From the cell containing the given text, extract its center point as (x, y) coordinate. 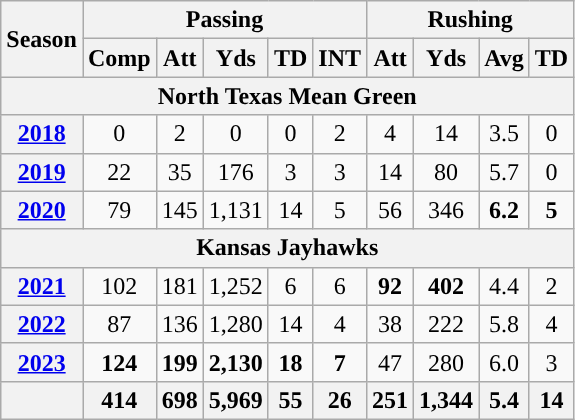
124 (119, 362)
251 (390, 400)
18 (290, 362)
38 (390, 324)
4.4 (504, 286)
176 (236, 172)
2023 (42, 362)
87 (119, 324)
7 (340, 362)
35 (180, 172)
22 (119, 172)
56 (390, 210)
2021 (42, 286)
181 (180, 286)
Comp (119, 58)
3.5 (504, 134)
2018 (42, 134)
222 (446, 324)
5.7 (504, 172)
79 (119, 210)
Kansas Jayhawks (288, 248)
1,280 (236, 324)
2019 (42, 172)
102 (119, 286)
55 (290, 400)
INT (340, 58)
6.0 (504, 362)
Rushing (470, 20)
1,131 (236, 210)
North Texas Mean Green (288, 96)
5,969 (236, 400)
Passing (224, 20)
Avg (504, 58)
280 (446, 362)
6.2 (504, 210)
2020 (42, 210)
698 (180, 400)
145 (180, 210)
Season (42, 39)
92 (390, 286)
136 (180, 324)
199 (180, 362)
2,130 (236, 362)
5.8 (504, 324)
2022 (42, 324)
1,344 (446, 400)
414 (119, 400)
1,252 (236, 286)
5.4 (504, 400)
80 (446, 172)
26 (340, 400)
346 (446, 210)
402 (446, 286)
47 (390, 362)
